Capture the cell that displays the provided text and extract its [X, Y] central coordinate. 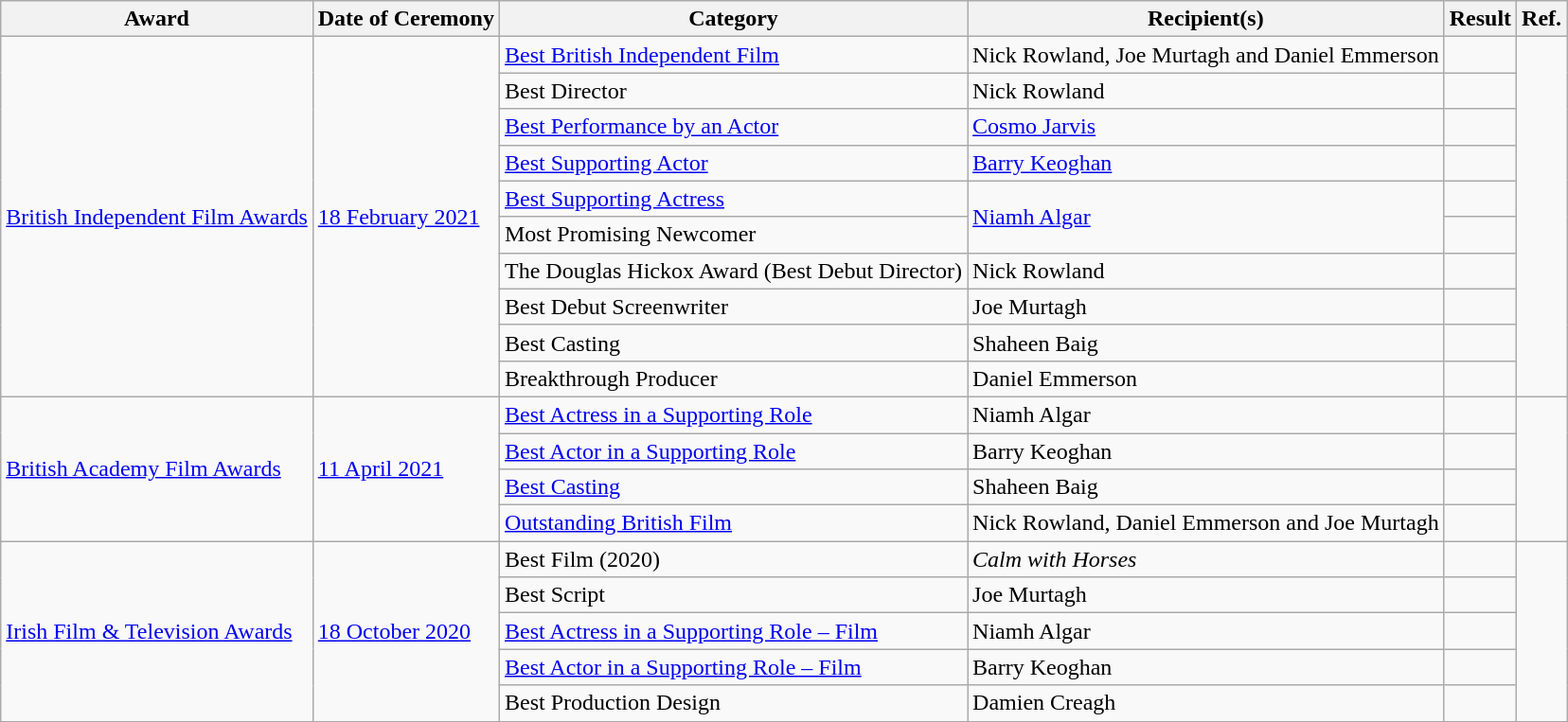
Best Supporting Actress [733, 199]
Nick Rowland, Daniel Emmerson and Joe Murtagh [1206, 523]
Best Actress in a Supporting Role – Film [733, 631]
British Academy Film Awards [157, 468]
Most Promising Newcomer [733, 235]
Best Debut Screenwriter [733, 307]
Recipient(s) [1206, 19]
Best Film (2020) [733, 559]
Calm with Horses [1206, 559]
Result [1480, 19]
18 February 2021 [405, 218]
Daniel Emmerson [1206, 379]
The Douglas Hickox Award (Best Debut Director) [733, 271]
Best Supporting Actor [733, 163]
Best Script [733, 595]
Best Actor in a Supporting Role – Film [733, 667]
Best Actor in a Supporting Role [733, 451]
Outstanding British Film [733, 523]
Cosmo Jarvis [1206, 127]
British Independent Film Awards [157, 218]
Best Director [733, 91]
Nick Rowland, Joe Murtagh and Daniel Emmerson [1206, 55]
Best British Independent Film [733, 55]
Damien Creagh [1206, 703]
Best Production Design [733, 703]
Breakthrough Producer [733, 379]
11 April 2021 [405, 468]
Category [733, 19]
Award [157, 19]
Best Performance by an Actor [733, 127]
Date of Ceremony [405, 19]
Ref. [1541, 19]
Best Actress in a Supporting Role [733, 414]
18 October 2020 [405, 631]
Irish Film & Television Awards [157, 631]
